Identify which cell holds the provided text, then report its [x, y] central coordinate. 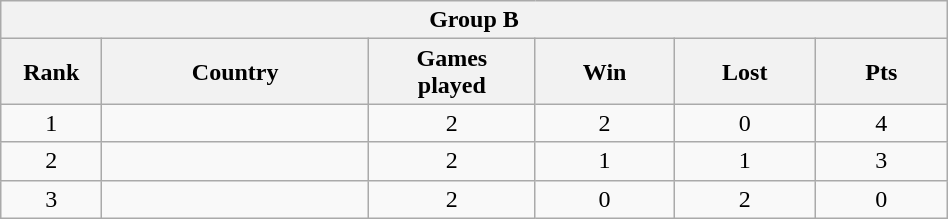
Pts [881, 72]
Rank [52, 72]
Win [604, 72]
4 [881, 123]
Group B [474, 20]
Lost [744, 72]
Country [236, 72]
Games played [452, 72]
